Scan for the cell matching the given text and deliver its (x, y) coordinate at center. 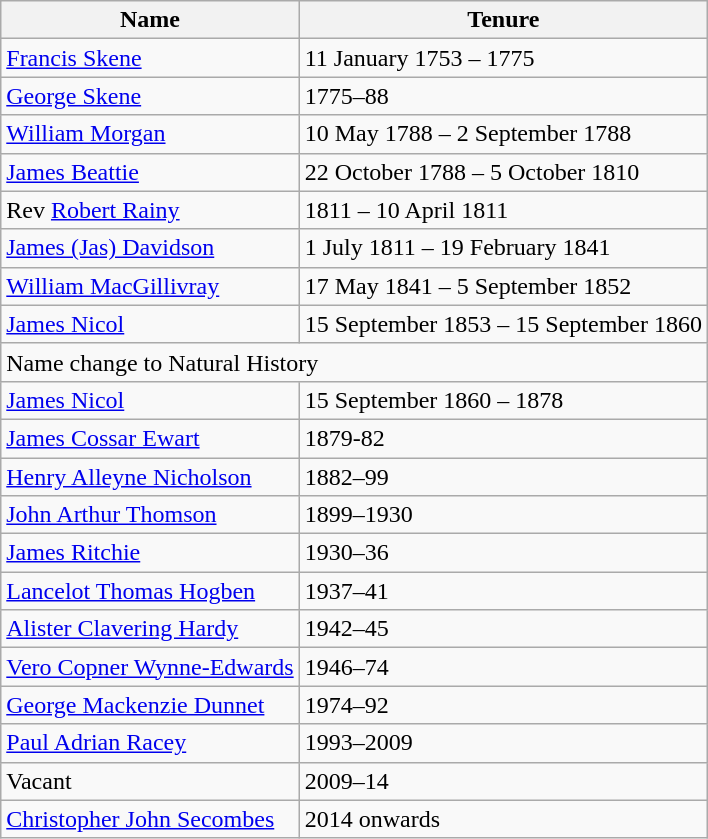
17 May 1841 – 5 September 1852 (503, 286)
1879-82 (503, 438)
1937–41 (503, 591)
1974–92 (503, 705)
1775–88 (503, 96)
Name (150, 20)
Francis Skene (150, 58)
22 October 1788 – 5 October 1810 (503, 172)
1993–2009 (503, 743)
11 January 1753 – 1775 (503, 58)
William Morgan (150, 134)
1899–1930 (503, 515)
2014 onwards (503, 819)
Name change to Natural History (354, 362)
15 September 1860 – 1878 (503, 400)
1 July 1811 – 19 February 1841 (503, 248)
John Arthur Thomson (150, 515)
Rev Robert Rainy (150, 210)
George Skene (150, 96)
2009–14 (503, 781)
1811 – 10 April 1811 (503, 210)
James Cossar Ewart (150, 438)
James Ritchie (150, 553)
Vero Copner Wynne-Edwards (150, 667)
1942–45 (503, 629)
James Beattie (150, 172)
1882–99 (503, 477)
Paul Adrian Racey (150, 743)
Vacant (150, 781)
1946–74 (503, 667)
William MacGillivray (150, 286)
Alister Clavering Hardy (150, 629)
1930–36 (503, 553)
Tenure (503, 20)
15 September 1853 – 15 September 1860 (503, 324)
Christopher John Secombes (150, 819)
James (Jas) Davidson (150, 248)
10 May 1788 – 2 September 1788 (503, 134)
Henry Alleyne Nicholson (150, 477)
Lancelot Thomas Hogben (150, 591)
George Mackenzie Dunnet (150, 705)
